Scan for the cell matching the given text and deliver its [X, Y] coordinate at center. 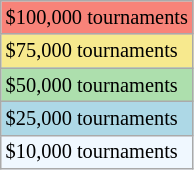
$10,000 tournaments [97, 152]
$50,000 tournaments [97, 85]
$25,000 tournaments [97, 118]
$75,000 tournaments [97, 51]
$100,000 tournaments [97, 17]
